Pinpoint the cell where the given text exists, returning its (X, Y) midpoint coordinate. 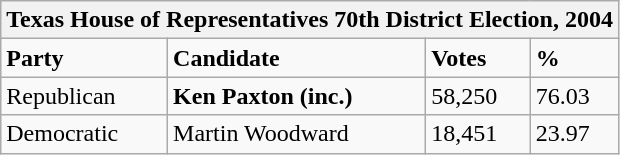
18,451 (478, 134)
Candidate (297, 58)
Democratic (84, 134)
Votes (478, 58)
Party (84, 58)
Texas House of Representatives 70th District Election, 2004 (310, 20)
Ken Paxton (inc.) (297, 96)
% (574, 58)
Republican (84, 96)
76.03 (574, 96)
23.97 (574, 134)
58,250 (478, 96)
Martin Woodward (297, 134)
